Identify which cell holds the provided text, then report its [x, y] central coordinate. 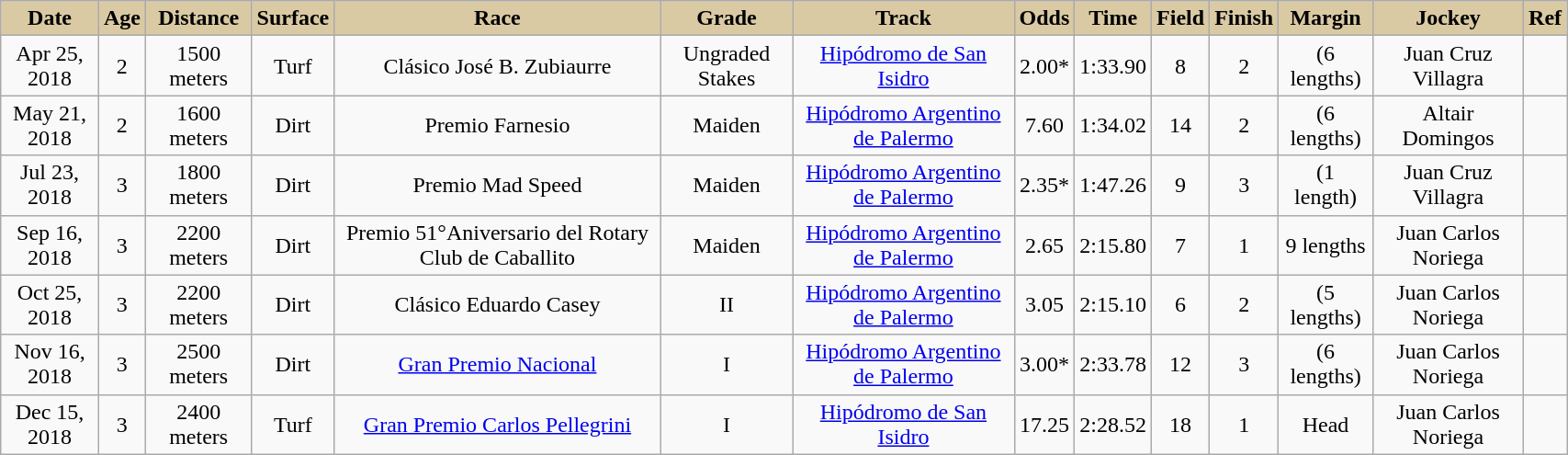
1600 meters [198, 125]
2:15.80 [1113, 245]
Clásico Eduardo Casey [498, 305]
Jockey [1448, 18]
May 21, 2018 [50, 125]
1500 meters [198, 66]
II [727, 305]
6 [1181, 305]
Oct 25, 2018 [50, 305]
Clásico José B. Zubiaurre [498, 66]
Grade [727, 18]
Margin [1326, 18]
Gran Premio Nacional [498, 364]
9 lengths [1326, 245]
2.35* [1044, 186]
Premio Mad Speed [498, 186]
1800 meters [198, 186]
Nov 16, 2018 [50, 364]
Age [121, 18]
2400 meters [198, 425]
Ungraded Stakes [727, 66]
Head [1326, 425]
2:33.78 [1113, 364]
Track [904, 18]
Surface [293, 18]
Odds [1044, 18]
Finish [1244, 18]
1:33.90 [1113, 66]
Apr 25, 2018 [50, 66]
7 [1181, 245]
Premio 51°Aniversario del Rotary Club de Caballito [498, 245]
Altair Domingos [1448, 125]
Premio Farnesio [498, 125]
Race [498, 18]
2.00* [1044, 66]
1:47.26 [1113, 186]
(1 length) [1326, 186]
Dec 15, 2018 [50, 425]
Field [1181, 18]
14 [1181, 125]
2:28.52 [1113, 425]
2:15.10 [1113, 305]
2500 meters [198, 364]
Date [50, 18]
2.65 [1044, 245]
17.25 [1044, 425]
Distance [198, 18]
Ref [1545, 18]
18 [1181, 425]
3.05 [1044, 305]
Sep 16, 2018 [50, 245]
12 [1181, 364]
Jul 23, 2018 [50, 186]
7.60 [1044, 125]
Gran Premio Carlos Pellegrini [498, 425]
Time [1113, 18]
3.00* [1044, 364]
1:34.02 [1113, 125]
9 [1181, 186]
8 [1181, 66]
(5 lengths) [1326, 305]
